Provide the (X, Y) coordinate of the cell's center where the given text is located.  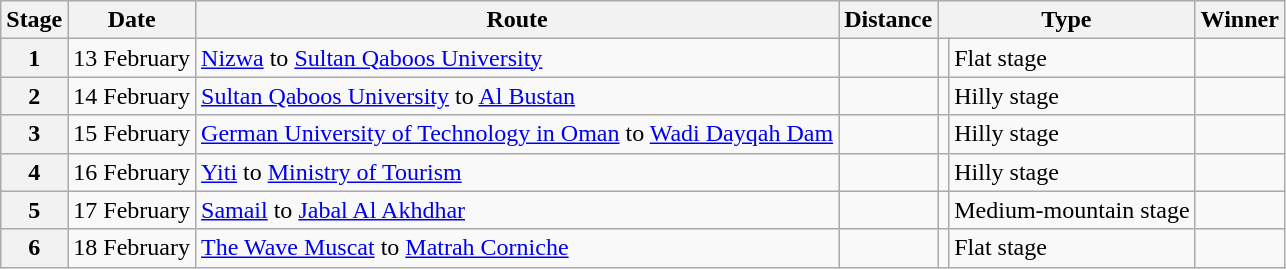
4 (34, 172)
Samail to Jabal Al Akhdhar (518, 210)
1 (34, 58)
Sultan Qaboos University to Al Bustan (518, 96)
2 (34, 96)
Medium-mountain stage (1072, 210)
15 February (132, 134)
6 (34, 248)
5 (34, 210)
Yiti to Ministry of Tourism (518, 172)
German University of Technology in Oman to Wadi Dayqah Dam (518, 134)
Distance (888, 20)
Date (132, 20)
3 (34, 134)
14 February (132, 96)
Type (1066, 20)
Winner (1240, 20)
The Wave Muscat to Matrah Corniche (518, 248)
17 February (132, 210)
13 February (132, 58)
18 February (132, 248)
Route (518, 20)
Stage (34, 20)
Nizwa to Sultan Qaboos University (518, 58)
16 February (132, 172)
